Identify which cell holds the provided text, then report its (x, y) central coordinate. 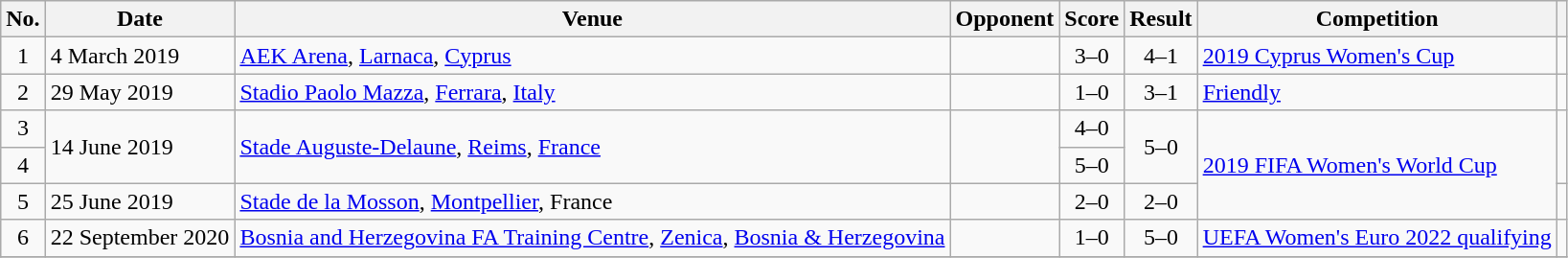
3–0 (1092, 56)
Opponent (1005, 19)
Date (140, 19)
4 (23, 165)
Friendly (1377, 92)
Competition (1377, 19)
4–1 (1161, 56)
3 (23, 129)
4–0 (1092, 129)
3–1 (1161, 92)
1 (23, 56)
Stadio Paolo Mazza, Ferrara, Italy (592, 92)
22 September 2020 (140, 238)
5 (23, 201)
Result (1161, 19)
6 (23, 238)
Stade de la Mosson, Montpellier, France (592, 201)
Venue (592, 19)
2019 FIFA Women's World Cup (1377, 165)
UEFA Women's Euro 2022 qualifying (1377, 238)
AEK Arena, Larnaca, Cyprus (592, 56)
Stade Auguste-Delaune, Reims, France (592, 147)
No. (23, 19)
Bosnia and Herzegovina FA Training Centre, Zenica, Bosnia & Herzegovina (592, 238)
25 June 2019 (140, 201)
2 (23, 92)
4 March 2019 (140, 56)
Score (1092, 19)
29 May 2019 (140, 92)
14 June 2019 (140, 147)
2019 Cyprus Women's Cup (1377, 56)
